Capture the cell that displays the provided text and extract its [X, Y] central coordinate. 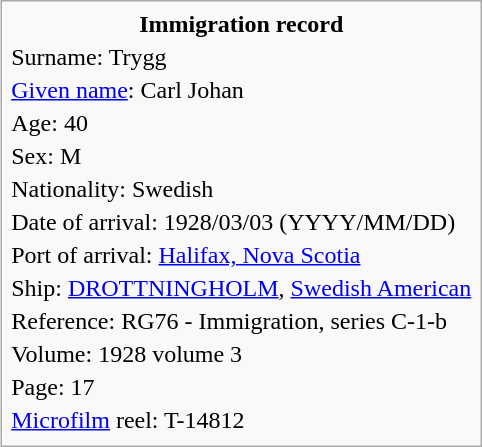
Nationality: Swedish [242, 189]
Date of arrival: 1928/03/03 (YYYY/MM/DD) [242, 222]
Microfilm reel: T-14812 [242, 420]
Port of arrival: Halifax, Nova Scotia [242, 255]
Given name: Carl Johan [242, 90]
Surname: Trygg [242, 57]
Age: 40 [242, 123]
Immigration record [242, 24]
Ship: DROTTNINGHOLM, Swedish American [242, 288]
Reference: RG76 - Immigration, series C-1-b [242, 321]
Page: 17 [242, 387]
Sex: M [242, 156]
Volume: 1928 volume 3 [242, 354]
